Locate the cell with the specified text and output its (x, y) center coordinate. 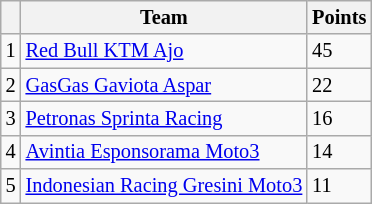
Red Bull KTM Ajo (164, 51)
4 (11, 152)
22 (339, 85)
14 (339, 152)
2 (11, 85)
GasGas Gaviota Aspar (164, 85)
45 (339, 51)
Petronas Sprinta Racing (164, 118)
3 (11, 118)
Points (339, 17)
Avintia Esponsorama Moto3 (164, 152)
1 (11, 51)
Team (164, 17)
11 (339, 186)
Indonesian Racing Gresini Moto3 (164, 186)
5 (11, 186)
16 (339, 118)
